Locate the cell with the specified text and output its [x, y] center coordinate. 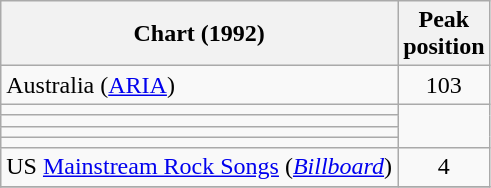
Peakposition [444, 34]
Chart (1992) [200, 34]
Australia (ARIA) [200, 85]
US Mainstream Rock Songs (Billboard) [200, 167]
4 [444, 167]
103 [444, 85]
